Detect which cell encompasses the target text, then output its (X, Y) center coordinate. 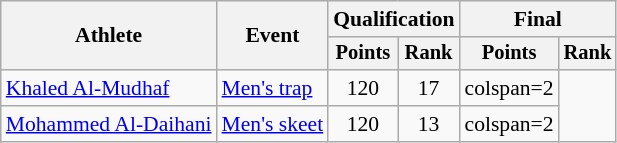
Men's skeet (273, 124)
17 (429, 88)
Athlete (109, 36)
Mohammed Al-Daihani (109, 124)
Event (273, 36)
Final (538, 19)
Qualification (394, 19)
Khaled Al-Mudhaf (109, 88)
13 (429, 124)
Men's trap (273, 88)
